Capture the cell that displays the provided text and extract its [X, Y] central coordinate. 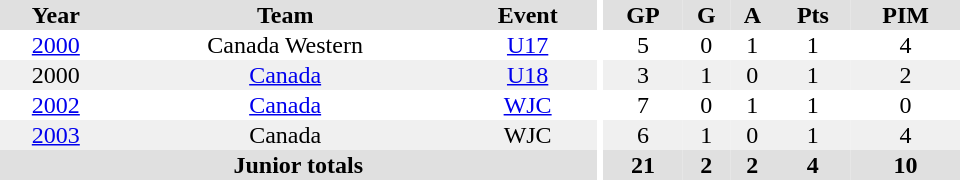
2003 [56, 135]
Junior totals [298, 165]
10 [906, 165]
Event [528, 15]
Canada Western [286, 45]
U18 [528, 75]
G [706, 15]
Team [286, 15]
U17 [528, 45]
GP [643, 15]
6 [643, 135]
Year [56, 15]
7 [643, 105]
A [752, 15]
PIM [906, 15]
3 [643, 75]
Pts [814, 15]
5 [643, 45]
2002 [56, 105]
21 [643, 165]
